Return [x, y] of the center of cell containing provided text 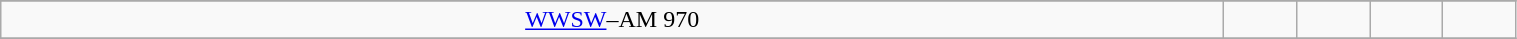
WWSW–AM 970 [612, 20]
